Output the (X, Y) coordinate of the center of the cell containing the given text.  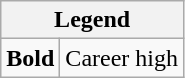
Career high (122, 58)
Bold (30, 58)
Legend (92, 20)
